Scan for the cell matching the given text and deliver its (x, y) coordinate at center. 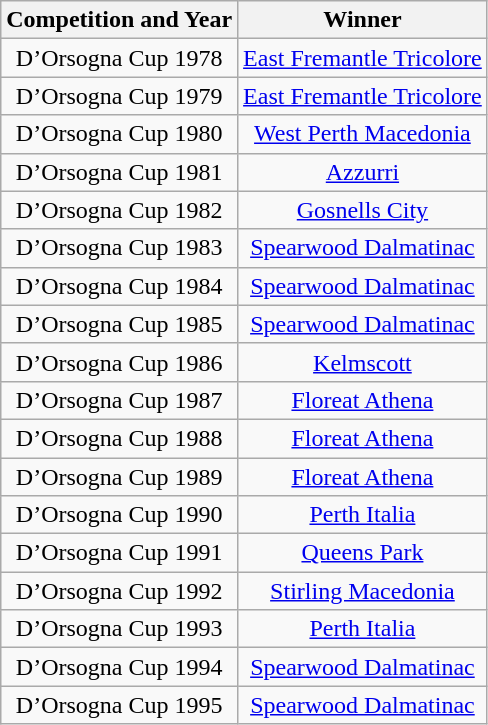
D’Orsogna Cup 1986 (120, 362)
D’Orsogna Cup 1978 (120, 58)
D’Orsogna Cup 1984 (120, 286)
D’Orsogna Cup 1994 (120, 667)
D’Orsogna Cup 1981 (120, 172)
Gosnells City (363, 210)
Queens Park (363, 553)
D’Orsogna Cup 1995 (120, 705)
D’Orsogna Cup 1983 (120, 248)
D’Orsogna Cup 1980 (120, 134)
D’Orsogna Cup 1979 (120, 96)
Stirling Macedonia (363, 591)
D’Orsogna Cup 1989 (120, 477)
D’Orsogna Cup 1991 (120, 553)
West Perth Macedonia (363, 134)
Winner (363, 20)
D’Orsogna Cup 1993 (120, 629)
D’Orsogna Cup 1985 (120, 324)
D’Orsogna Cup 1987 (120, 400)
D’Orsogna Cup 1992 (120, 591)
Kelmscott (363, 362)
D’Orsogna Cup 1988 (120, 438)
D’Orsogna Cup 1982 (120, 210)
Azzurri (363, 172)
D’Orsogna Cup 1990 (120, 515)
Competition and Year (120, 20)
